Locate the cell with the specified text and output its (X, Y) center coordinate. 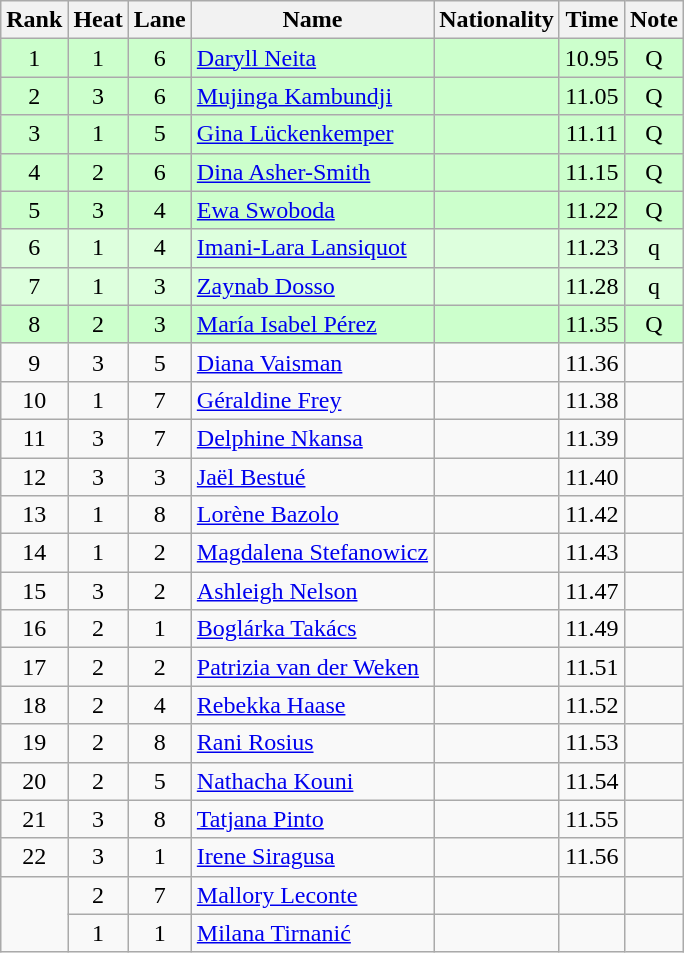
Magdalena Stefanowicz (312, 553)
Heat (98, 20)
11.53 (592, 743)
16 (34, 629)
11.52 (592, 705)
Géraldine Frey (312, 400)
Lane (160, 20)
María Isabel Pérez (312, 324)
Irene Siragusa (312, 857)
11.35 (592, 324)
12 (34, 477)
19 (34, 743)
11.22 (592, 210)
11.36 (592, 362)
11.56 (592, 857)
11.05 (592, 96)
Mujinga Kambundji (312, 96)
10 (34, 400)
Rebekka Haase (312, 705)
Ewa Swoboda (312, 210)
11.11 (592, 134)
10.95 (592, 58)
Nathacha Kouni (312, 781)
Ashleigh Nelson (312, 591)
Diana Vaisman (312, 362)
11.43 (592, 553)
22 (34, 857)
Rani Rosius (312, 743)
11.23 (592, 248)
11.51 (592, 667)
Imani-Lara Lansiquot (312, 248)
Milana Tirnanić (312, 933)
Mallory Leconte (312, 895)
9 (34, 362)
Note (654, 20)
13 (34, 515)
11.42 (592, 515)
Jaël Bestué (312, 477)
Time (592, 20)
Delphine Nkansa (312, 438)
11.55 (592, 819)
14 (34, 553)
11.39 (592, 438)
Name (312, 20)
11.38 (592, 400)
18 (34, 705)
Dina Asher-Smith (312, 172)
Patrizia van der Weken (312, 667)
11.15 (592, 172)
11.28 (592, 286)
11.47 (592, 591)
20 (34, 781)
17 (34, 667)
11.49 (592, 629)
Tatjana Pinto (312, 819)
21 (34, 819)
Rank (34, 20)
11.54 (592, 781)
11.40 (592, 477)
Lorène Bazolo (312, 515)
Zaynab Dosso (312, 286)
Daryll Neita (312, 58)
11 (34, 438)
Nationality (497, 20)
15 (34, 591)
Gina Lückenkemper (312, 134)
Boglárka Takács (312, 629)
